For the text-containing cell, return its midpoint in [x, y] coordinate format. 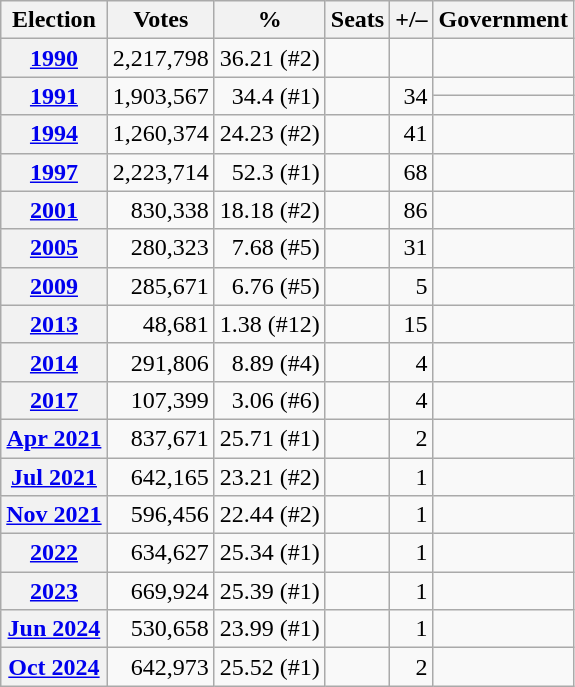
5 [412, 286]
Seats [357, 20]
41 [412, 134]
596,456 [160, 515]
1,260,374 [160, 134]
2005 [54, 248]
Nov 2021 [54, 515]
642,165 [160, 477]
23.21 (#2) [270, 477]
285,671 [160, 286]
642,973 [160, 667]
24.23 (#2) [270, 134]
25.39 (#1) [270, 591]
25.71 (#1) [270, 438]
1.38 (#12) [270, 324]
1,903,567 [160, 96]
34.4 (#1) [270, 96]
18.18 (#2) [270, 210]
1994 [54, 134]
280,323 [160, 248]
34 [412, 96]
7.68 (#5) [270, 248]
2022 [54, 553]
31 [412, 248]
% [270, 20]
Jun 2024 [54, 629]
2014 [54, 362]
25.52 (#1) [270, 667]
52.3 (#1) [270, 172]
530,658 [160, 629]
Apr 2021 [54, 438]
23.99 (#1) [270, 629]
22.44 (#2) [270, 515]
Election [54, 20]
48,681 [160, 324]
2009 [54, 286]
36.21 (#2) [270, 58]
Oct 2024 [54, 667]
15 [412, 324]
Government [503, 20]
2013 [54, 324]
107,399 [160, 400]
86 [412, 210]
2,217,798 [160, 58]
2001 [54, 210]
2023 [54, 591]
2,223,714 [160, 172]
Votes [160, 20]
2017 [54, 400]
8.89 (#4) [270, 362]
Jul 2021 [54, 477]
291,806 [160, 362]
634,627 [160, 553]
837,671 [160, 438]
68 [412, 172]
+/– [412, 20]
669,924 [160, 591]
3.06 (#6) [270, 400]
25.34 (#1) [270, 553]
830,338 [160, 210]
6.76 (#5) [270, 286]
1991 [54, 96]
1997 [54, 172]
1990 [54, 58]
